Scan for the cell matching the given text and deliver its [X, Y] coordinate at center. 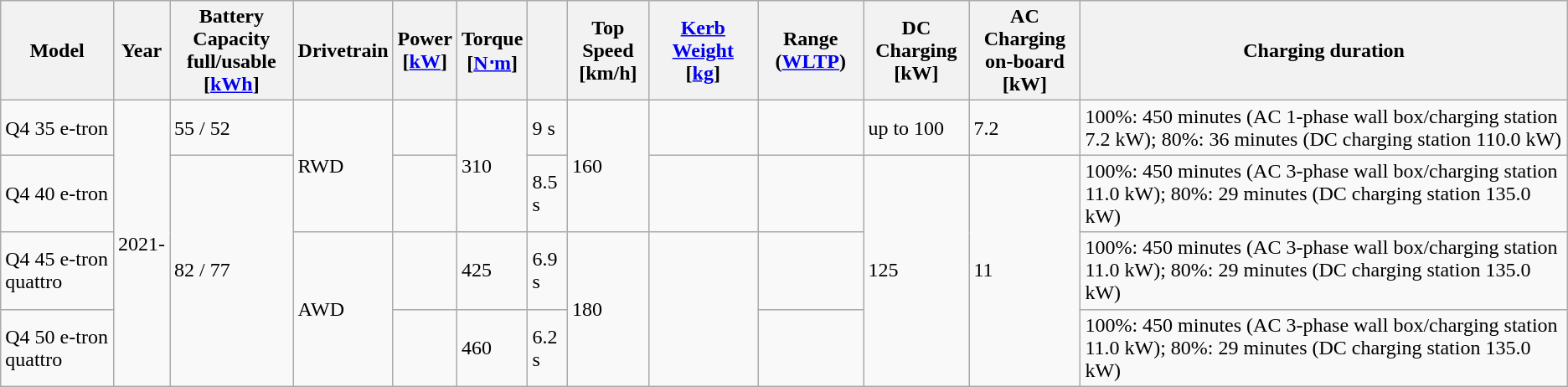
460 [492, 348]
9 s [548, 127]
up to 100 [916, 127]
Power[kW] [425, 50]
425 [492, 271]
AWD [343, 309]
Q4 40 e-tron [57, 193]
6.2 s [548, 348]
310 [492, 166]
Q4 50 e-tron quattro [57, 348]
Year [142, 50]
100%: 450 minutes (AC 1-phase wall box/charging station 7.2 kW); 80%: 36 minutes (DC charging station 110.0 kW) [1323, 127]
180 [608, 309]
55 / 52 [231, 127]
11 [1025, 271]
Kerb Weight [kg] [703, 50]
2021- [142, 243]
Top Speed[km/h] [608, 50]
AC Chargingon-board [kW] [1025, 50]
82 / 77 [231, 271]
Drivetrain [343, 50]
7.2 [1025, 127]
Model [57, 50]
8.5 s [548, 193]
RWD [343, 166]
Battery Capacityfull/usable[kWh] [231, 50]
DC Charging[kW] [916, 50]
Range (WLTP) [810, 50]
Charging duration [1323, 50]
6.9 s [548, 271]
160 [608, 166]
Torque[N⋅m] [492, 50]
Q4 35 e-tron [57, 127]
125 [916, 271]
Q4 45 e-tron quattro [57, 271]
